Capture the cell that displays the provided text and extract its (x, y) central coordinate. 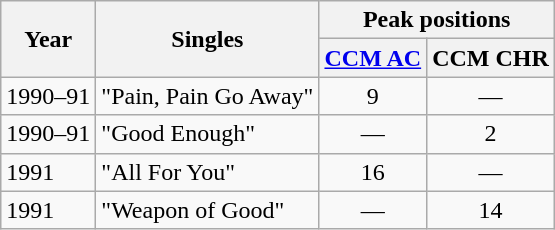
Singles (208, 39)
"Good Enough" (208, 134)
16 (373, 172)
"Pain, Pain Go Away" (208, 96)
"All For You" (208, 172)
14 (491, 210)
"Weapon of Good" (208, 210)
CCM AC (373, 58)
9 (373, 96)
Year (48, 39)
Peak positions (436, 20)
CCM CHR (491, 58)
2 (491, 134)
